Output the [X, Y] coordinate of the center of the cell containing the given text.  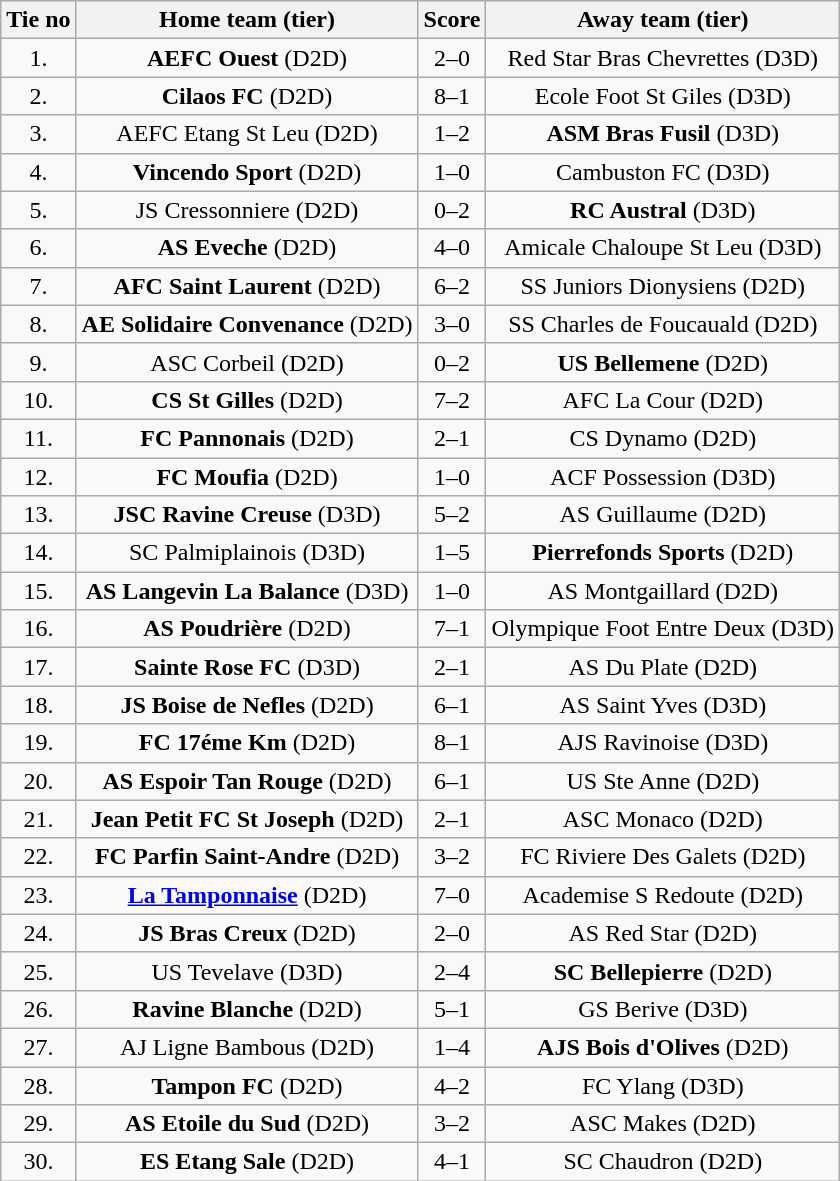
Tie no [38, 20]
21. [38, 819]
AFC La Cour (D2D) [663, 400]
5. [38, 210]
5–2 [452, 515]
14. [38, 553]
AS Espoir Tan Rouge (D2D) [247, 781]
FC 17éme Km (D2D) [247, 743]
Jean Petit FC St Joseph (D2D) [247, 819]
27. [38, 1047]
7–0 [452, 895]
16. [38, 629]
FC Ylang (D3D) [663, 1085]
8. [38, 324]
4–2 [452, 1085]
Academise S Redoute (D2D) [663, 895]
Amicale Chaloupe St Leu (D3D) [663, 248]
Vincendo Sport (D2D) [247, 172]
10. [38, 400]
ES Etang Sale (D2D) [247, 1162]
AEFC Ouest (D2D) [247, 58]
1–4 [452, 1047]
AS Eveche (D2D) [247, 248]
Ravine Blanche (D2D) [247, 1009]
FC Pannonais (D2D) [247, 438]
4–0 [452, 248]
ASC Monaco (D2D) [663, 819]
FC Riviere Des Galets (D2D) [663, 857]
Olympique Foot Entre Deux (D3D) [663, 629]
23. [38, 895]
6–2 [452, 286]
US Tevelave (D3D) [247, 971]
18. [38, 705]
3. [38, 134]
12. [38, 477]
AS Du Plate (D2D) [663, 667]
SC Chaudron (D2D) [663, 1162]
AJS Ravinoise (D3D) [663, 743]
17. [38, 667]
CS St Gilles (D2D) [247, 400]
AFC Saint Laurent (D2D) [247, 286]
CS Dynamo (D2D) [663, 438]
SC Bellepierre (D2D) [663, 971]
29. [38, 1124]
7–2 [452, 400]
5–1 [452, 1009]
22. [38, 857]
Tampon FC (D2D) [247, 1085]
US Bellemene (D2D) [663, 362]
13. [38, 515]
11. [38, 438]
Cilaos FC (D2D) [247, 96]
Ecole Foot St Giles (D3D) [663, 96]
RC Austral (D3D) [663, 210]
2–4 [452, 971]
JS Cressonniere (D2D) [247, 210]
Score [452, 20]
Away team (tier) [663, 20]
1–5 [452, 553]
AS Poudrière (D2D) [247, 629]
9. [38, 362]
AEFC Etang St Leu (D2D) [247, 134]
AJS Bois d'Olives (D2D) [663, 1047]
Home team (tier) [247, 20]
AS Saint Yves (D3D) [663, 705]
SC Palmiplainois (D3D) [247, 553]
AJ Ligne Bambous (D2D) [247, 1047]
4–1 [452, 1162]
28. [38, 1085]
Sainte Rose FC (D3D) [247, 667]
SS Charles de Foucauald (D2D) [663, 324]
4. [38, 172]
1–2 [452, 134]
6. [38, 248]
ASC Corbeil (D2D) [247, 362]
26. [38, 1009]
24. [38, 933]
ASC Makes (D2D) [663, 1124]
ASM Bras Fusil (D3D) [663, 134]
30. [38, 1162]
AS Montgaillard (D2D) [663, 591]
FC Moufia (D2D) [247, 477]
FC Parfin Saint-Andre (D2D) [247, 857]
Red Star Bras Chevrettes (D3D) [663, 58]
US Ste Anne (D2D) [663, 781]
25. [38, 971]
15. [38, 591]
19. [38, 743]
20. [38, 781]
ACF Possession (D3D) [663, 477]
7. [38, 286]
AS Langevin La Balance (D3D) [247, 591]
Cambuston FC (D3D) [663, 172]
JS Boise de Nefles (D2D) [247, 705]
JSC Ravine Creuse (D3D) [247, 515]
7–1 [452, 629]
Pierrefonds Sports (D2D) [663, 553]
2. [38, 96]
AS Red Star (D2D) [663, 933]
AS Etoile du Sud (D2D) [247, 1124]
La Tamponnaise (D2D) [247, 895]
1. [38, 58]
AE Solidaire Convenance (D2D) [247, 324]
JS Bras Creux (D2D) [247, 933]
AS Guillaume (D2D) [663, 515]
GS Berive (D3D) [663, 1009]
SS Juniors Dionysiens (D2D) [663, 286]
3–0 [452, 324]
